Search for the cell housing the specified text and yield its [x, y] center coordinate. 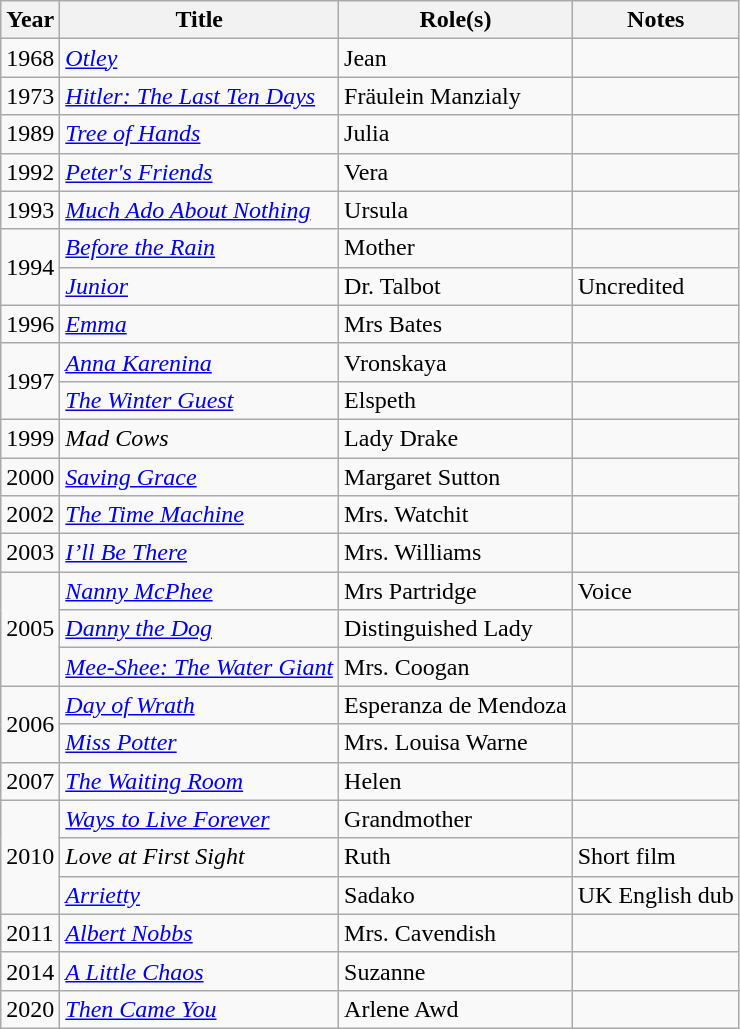
2003 [30, 553]
Emma [200, 324]
Peter's Friends [200, 172]
Junior [200, 286]
Albert Nobbs [200, 933]
The Time Machine [200, 515]
Suzanne [456, 971]
Margaret Sutton [456, 477]
Hitler: The Last Ten Days [200, 96]
Year [30, 20]
Miss Potter [200, 743]
Tree of Hands [200, 134]
Mrs. Watchit [456, 515]
Esperanza de Mendoza [456, 705]
2000 [30, 477]
I’ll Be There [200, 553]
2007 [30, 781]
Mrs Partridge [456, 591]
Ursula [456, 210]
Mrs. Coogan [456, 667]
The Winter Guest [200, 400]
Helen [456, 781]
1994 [30, 267]
2020 [30, 1009]
Danny the Dog [200, 629]
Voice [656, 591]
Distinguished Lady [456, 629]
Otley [200, 58]
2010 [30, 857]
1997 [30, 381]
Nanny McPhee [200, 591]
2006 [30, 724]
1973 [30, 96]
Title [200, 20]
Arrietty [200, 895]
A Little Chaos [200, 971]
Uncredited [656, 286]
Role(s) [456, 20]
The Waiting Room [200, 781]
Dr. Talbot [456, 286]
Love at First Sight [200, 857]
2002 [30, 515]
2014 [30, 971]
Then Came You [200, 1009]
Mother [456, 248]
Arlene Awd [456, 1009]
Ways to Live Forever [200, 819]
1992 [30, 172]
1996 [30, 324]
2011 [30, 933]
Short film [656, 857]
Mad Cows [200, 438]
Before the Rain [200, 248]
Fräulein Manzialy [456, 96]
Julia [456, 134]
Grandmother [456, 819]
Vronskaya [456, 362]
UK English dub [656, 895]
Anna Karenina [200, 362]
Sadako [456, 895]
Mrs. Cavendish [456, 933]
Saving Grace [200, 477]
1968 [30, 58]
Notes [656, 20]
Mrs Bates [456, 324]
Ruth [456, 857]
Much Ado About Nothing [200, 210]
Jean [456, 58]
Day of Wrath [200, 705]
2005 [30, 629]
1989 [30, 134]
Mee-Shee: The Water Giant [200, 667]
1993 [30, 210]
1999 [30, 438]
Vera [456, 172]
Lady Drake [456, 438]
Mrs. Louisa Warne [456, 743]
Mrs. Williams [456, 553]
Elspeth [456, 400]
